Determine the [x, y] coordinate at the center of the cell enclosing the given text.  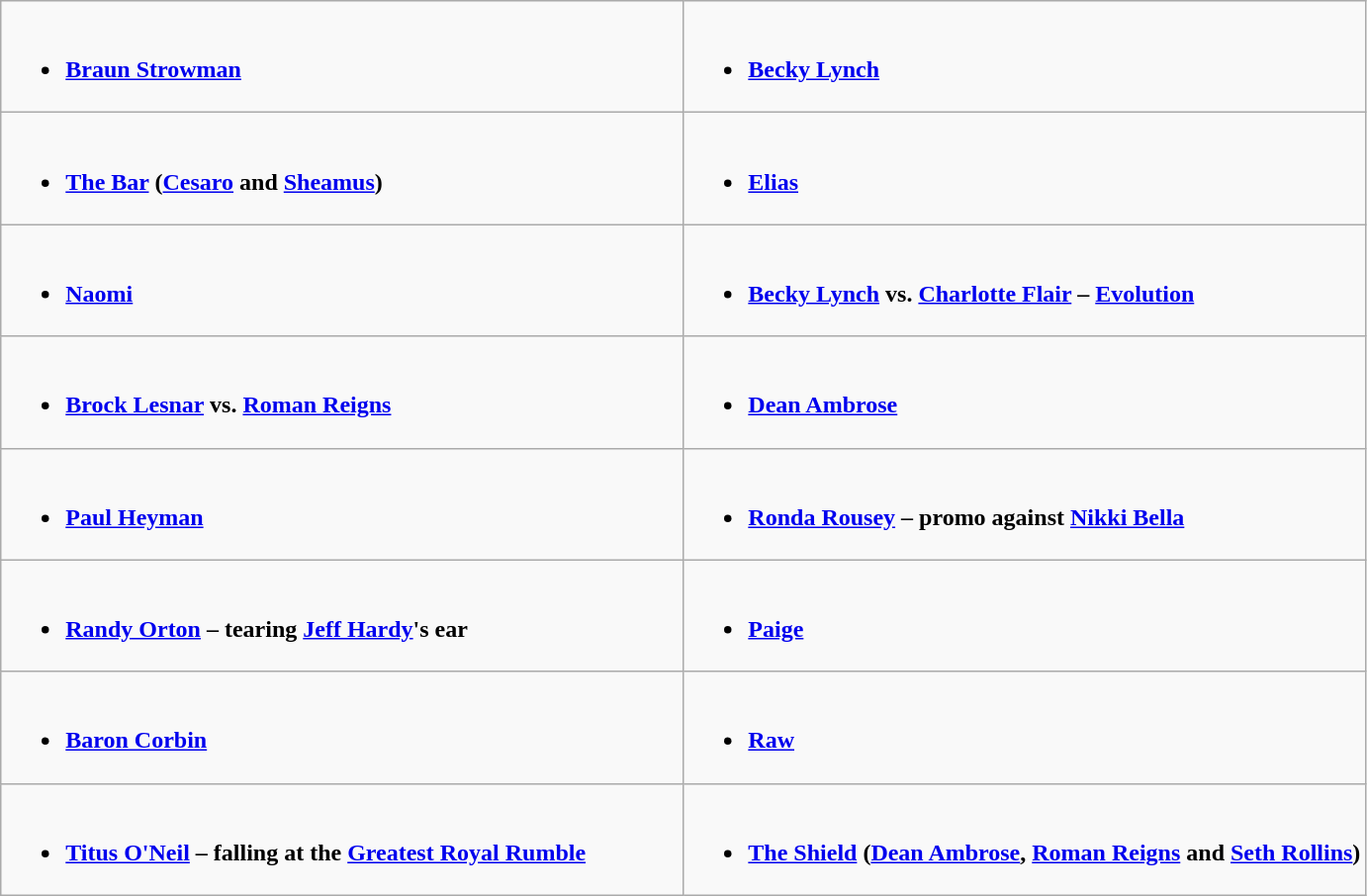
Dean Ambrose [1025, 392]
The Shield (Dean Ambrose, Roman Reigns and Seth Rollins) [1025, 839]
Titus O'Neil – falling at the Greatest Royal Rumble [342, 839]
Paul Heyman [342, 504]
Braun Strowman [342, 57]
Baron Corbin [342, 728]
The Bar (Cesaro and Sheamus) [342, 168]
Naomi [342, 281]
Becky Lynch [1025, 57]
Elias [1025, 168]
Raw [1025, 728]
Becky Lynch vs. Charlotte Flair – Evolution [1025, 281]
Paige [1025, 615]
Randy Orton – tearing Jeff Hardy's ear [342, 615]
Ronda Rousey – promo against Nikki Bella [1025, 504]
Brock Lesnar vs. Roman Reigns [342, 392]
